Pinpoint the cell where the given text exists, returning its (X, Y) midpoint coordinate. 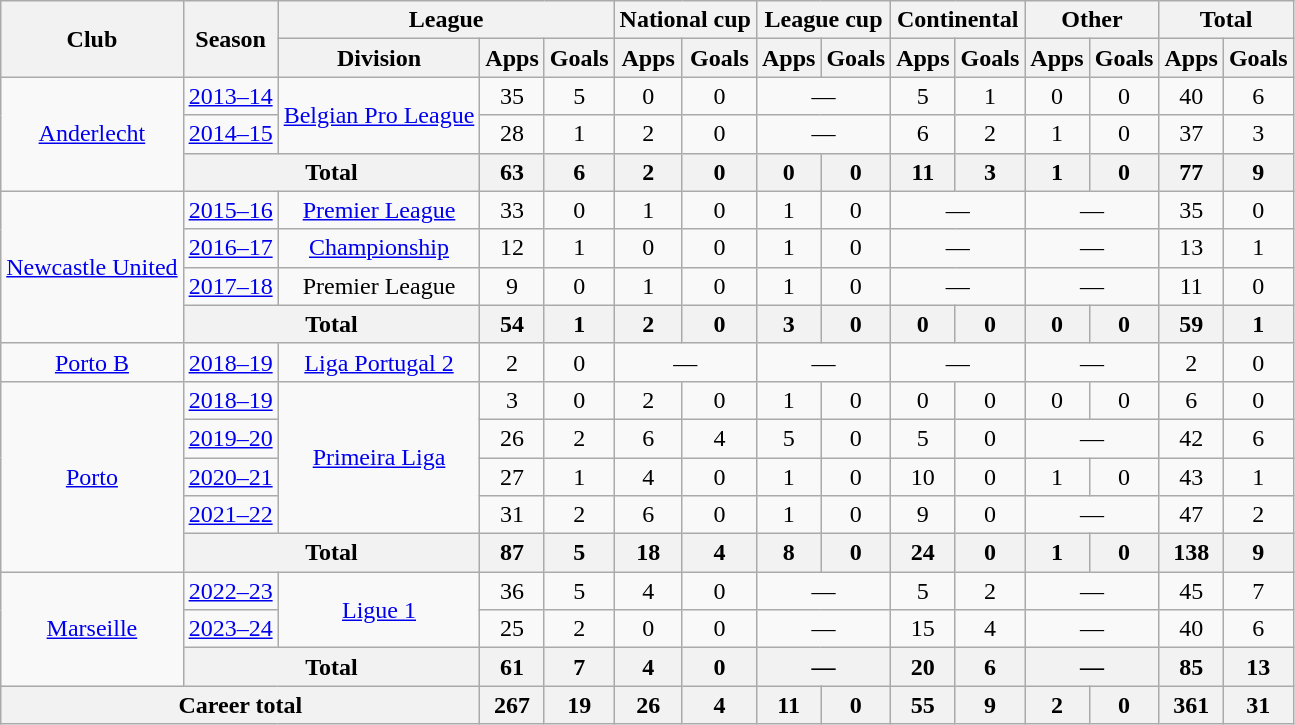
87 (512, 553)
15 (923, 629)
Career total (240, 705)
Division (379, 58)
63 (512, 172)
2023–24 (230, 629)
2017–18 (230, 286)
36 (512, 591)
77 (1191, 172)
55 (923, 705)
2014–15 (230, 134)
Championship (379, 248)
2020–21 (230, 477)
18 (648, 553)
Other (1092, 20)
2019–20 (230, 438)
10 (923, 477)
27 (512, 477)
85 (1191, 667)
47 (1191, 515)
League cup (823, 20)
12 (512, 248)
Marseille (92, 629)
45 (1191, 591)
Ligue 1 (379, 610)
42 (1191, 438)
Club (92, 39)
267 (512, 705)
Primeira Liga (379, 457)
25 (512, 629)
2016–17 (230, 248)
37 (1191, 134)
2015–16 (230, 210)
Season (230, 39)
28 (512, 134)
2022–23 (230, 591)
8 (788, 553)
Anderlecht (92, 134)
33 (512, 210)
361 (1191, 705)
Liga Portugal 2 (379, 362)
43 (1191, 477)
National cup (685, 20)
61 (512, 667)
54 (512, 324)
League (446, 20)
Belgian Pro League (379, 115)
2021–22 (230, 515)
20 (923, 667)
19 (579, 705)
Continental (958, 20)
Porto (92, 476)
59 (1191, 324)
Porto B (92, 362)
Newcastle United (92, 267)
24 (923, 553)
2013–14 (230, 96)
138 (1191, 553)
